Return the [x, y] coordinate for the center point of the cell that contains the specified text.  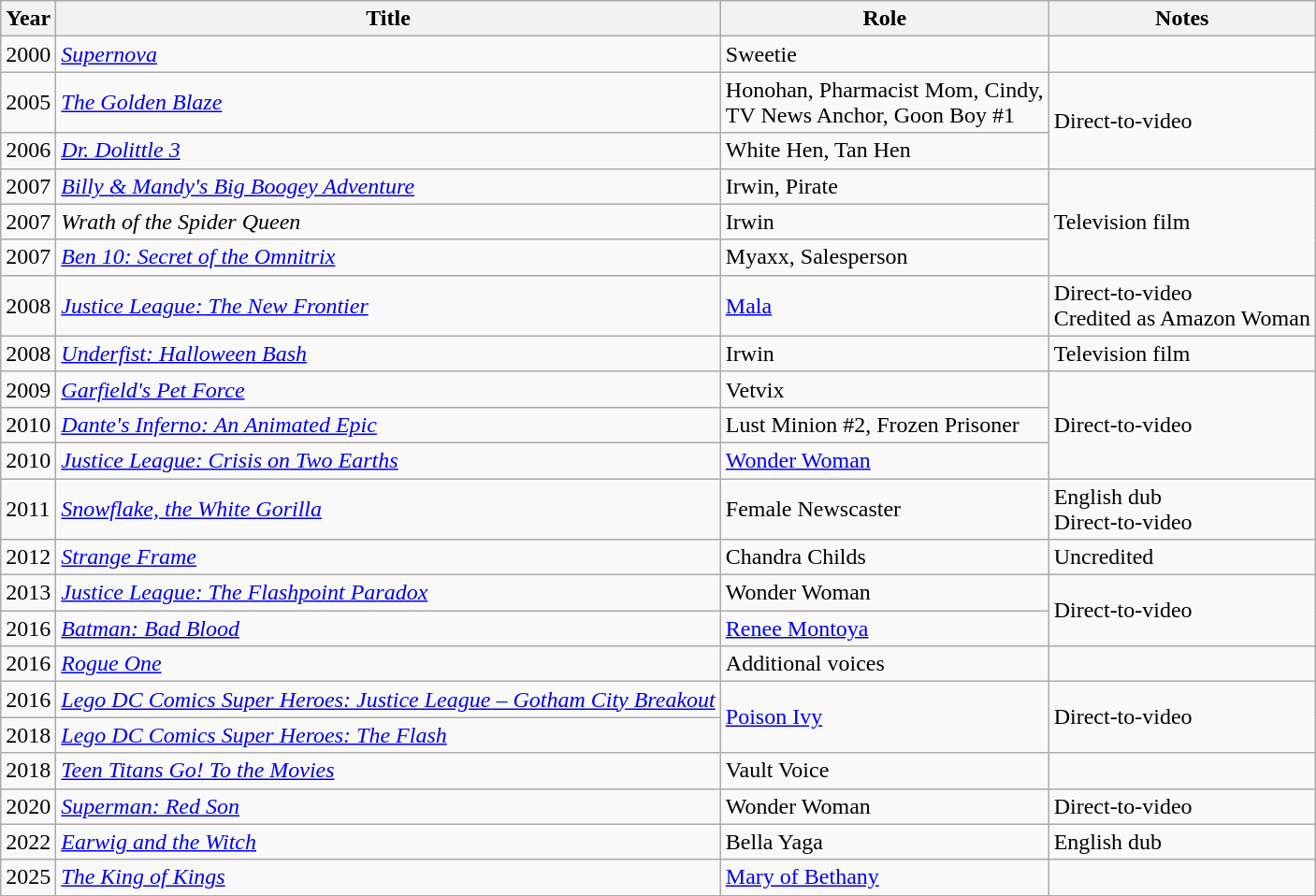
Rogue One [389, 664]
Supernova [389, 54]
Superman: Red Son [389, 806]
Snowflake, the White Gorilla [389, 509]
Justice League: The New Frontier [389, 305]
2025 [28, 877]
Poison Ivy [885, 717]
Title [389, 19]
Mary of Bethany [885, 877]
2009 [28, 389]
Additional voices [885, 664]
Justice League: The Flashpoint Paradox [389, 593]
Honohan, Pharmacist Mom, Cindy, TV News Anchor, Goon Boy #1 [885, 103]
Lego DC Comics Super Heroes: Justice League – Gotham City Breakout [389, 700]
Myaxx, Salesperson [885, 257]
Underfist: Halloween Bash [389, 354]
Dante's Inferno: An Animated Epic [389, 425]
Wrath of the Spider Queen [389, 222]
Renee Montoya [885, 629]
2006 [28, 151]
Direct-to-video Credited as Amazon Woman [1182, 305]
Vetvix [885, 389]
2012 [28, 557]
Vault Voice [885, 771]
Uncredited [1182, 557]
Mala [885, 305]
Female Newscaster [885, 509]
Ben 10: Secret of the Omnitrix [389, 257]
English dubDirect-to-video [1182, 509]
The Golden Blaze [389, 103]
2000 [28, 54]
White Hen, Tan Hen [885, 151]
Batman: Bad Blood [389, 629]
Dr. Dolittle 3 [389, 151]
2011 [28, 509]
Garfield's Pet Force [389, 389]
Year [28, 19]
Bella Yaga [885, 842]
English dub [1182, 842]
Chandra Childs [885, 557]
Lego DC Comics Super Heroes: The Flash [389, 735]
2005 [28, 103]
2020 [28, 806]
Teen Titans Go! To the Movies [389, 771]
2022 [28, 842]
Lust Minion #2, Frozen Prisoner [885, 425]
Notes [1182, 19]
2013 [28, 593]
Irwin, Pirate [885, 186]
The King of Kings [389, 877]
Sweetie [885, 54]
Strange Frame [389, 557]
Role [885, 19]
Billy & Mandy's Big Boogey Adventure [389, 186]
Earwig and the Witch [389, 842]
Justice League: Crisis on Two Earths [389, 460]
